Locate the cell with the specified text and output its (x, y) center coordinate. 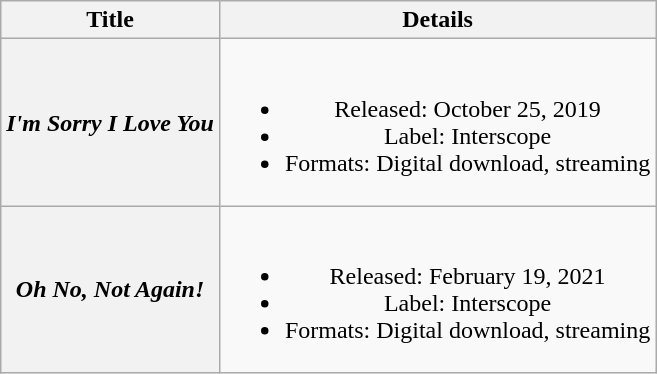
I'm Sorry I Love You (110, 122)
Released: February 19, 2021Label: InterscopeFormats: Digital download, streaming (437, 290)
Oh No, Not Again! (110, 290)
Title (110, 20)
Details (437, 20)
Released: October 25, 2019Label: InterscopeFormats: Digital download, streaming (437, 122)
